Extract the [X, Y] coordinate from the center of the cell holding the provided text.  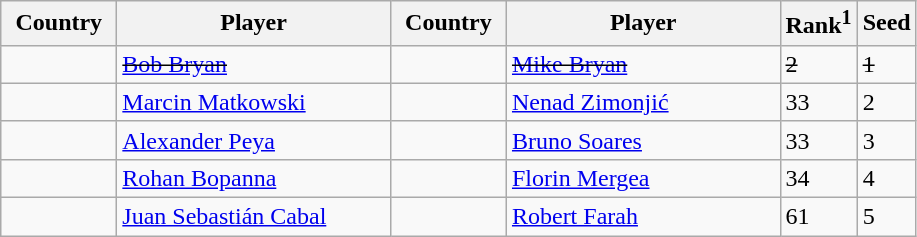
Florin Mergea [643, 178]
5 [886, 217]
61 [818, 217]
Marcin Matkowski [254, 102]
Bob Bryan [254, 64]
4 [886, 178]
Alexander Peya [254, 140]
34 [818, 178]
Nenad Zimonjić [643, 102]
Robert Farah [643, 217]
Seed [886, 24]
1 [886, 64]
Mike Bryan [643, 64]
Juan Sebastián Cabal [254, 217]
Rohan Bopanna [254, 178]
Rank1 [818, 24]
Bruno Soares [643, 140]
3 [886, 140]
